Locate the cell with the specified text and output its (X, Y) center coordinate. 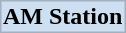
AM Station (62, 16)
